Locate the cell with the specified text and output its [x, y] center coordinate. 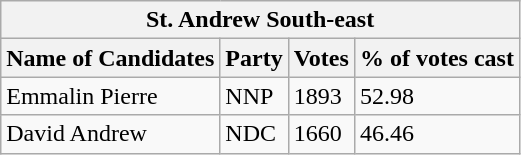
Name of Candidates [110, 58]
Votes [321, 58]
David Andrew [110, 134]
NNP [254, 96]
Emmalin Pierre [110, 96]
St. Andrew South-east [260, 20]
1660 [321, 134]
NDC [254, 134]
46.46 [436, 134]
% of votes cast [436, 58]
52.98 [436, 96]
Party [254, 58]
1893 [321, 96]
